Find where the given text appears and provide that cell's center as [x, y] coordinate. 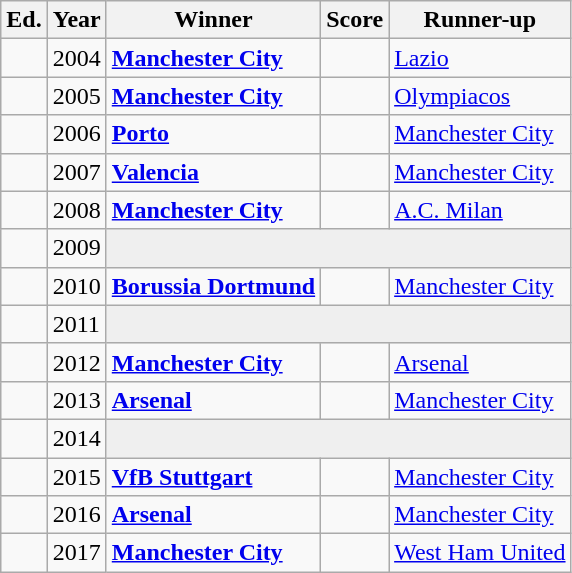
Borussia Dortmund [213, 286]
2011 [76, 324]
A.C. Milan [480, 210]
2010 [76, 286]
Porto [213, 134]
West Ham United [480, 553]
2012 [76, 362]
VfB Stuttgart [213, 477]
Runner-up [480, 20]
2013 [76, 400]
2008 [76, 210]
2017 [76, 553]
2007 [76, 172]
Lazio [480, 58]
2005 [76, 96]
Ed. [24, 20]
Score [355, 20]
2014 [76, 438]
Valencia [213, 172]
2004 [76, 58]
2009 [76, 248]
Olympiacos [480, 96]
2006 [76, 134]
2016 [76, 515]
2015 [76, 477]
Winner [213, 20]
Year [76, 20]
